Provide the [x, y] coordinate of the cell's center where the given text is located.  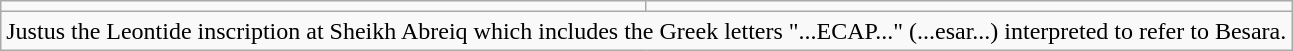
Justus the Leontide inscription at Sheikh Abreiq which includes the Greek letters "...ECAP..." (...esar...) interpreted to refer to Besara. [646, 31]
